From the cell containing the given text, extract its center point as [x, y] coordinate. 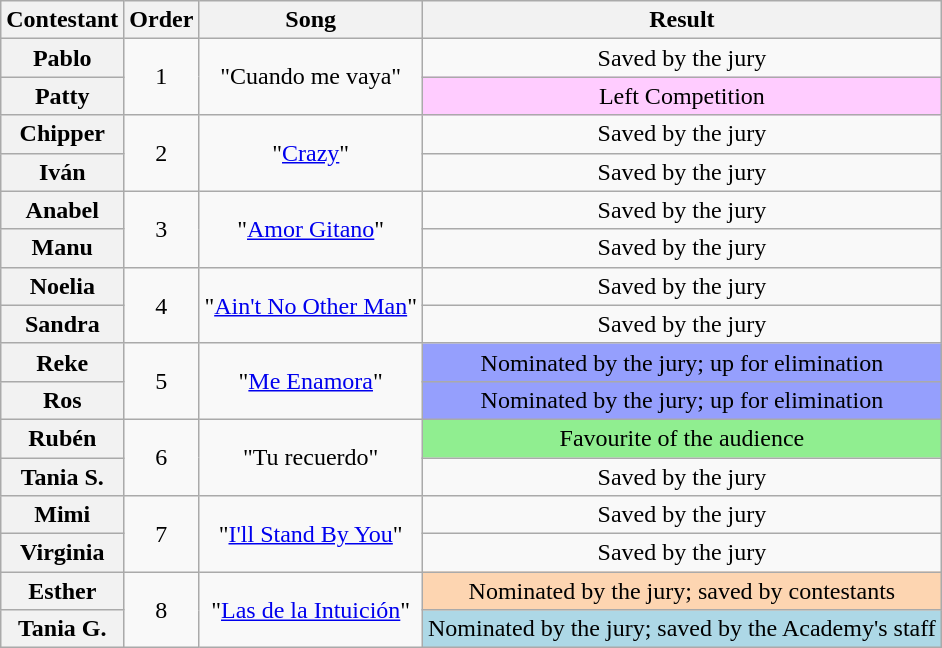
Patty [62, 96]
Result [682, 20]
"Amor Gitano" [311, 229]
Contestant [62, 20]
Anabel [62, 210]
Order [162, 20]
7 [162, 534]
"Crazy" [311, 153]
Manu [62, 248]
"Tu recuerdo" [311, 457]
Left Competition [682, 96]
"Cuando me vaya" [311, 77]
Song [311, 20]
Ros [62, 400]
Mimi [62, 515]
5 [162, 381]
Nominated by the jury; saved by contestants [682, 591]
Iván [62, 172]
Reke [62, 362]
Rubén [62, 438]
1 [162, 77]
8 [162, 610]
"Ain't No Other Man" [311, 305]
Virginia [62, 553]
"Me Enamora" [311, 381]
Tania G. [62, 629]
Nominated by the jury; saved by the Academy's staff [682, 629]
Esther [62, 591]
"I'll Stand By You" [311, 534]
Favourite of the audience [682, 438]
"Las de la Intuición" [311, 610]
6 [162, 457]
Tania S. [62, 477]
Pablo [62, 58]
2 [162, 153]
3 [162, 229]
Chipper [62, 134]
4 [162, 305]
Noelia [62, 286]
Sandra [62, 324]
